From the cell containing the given text, extract its center point as (X, Y) coordinate. 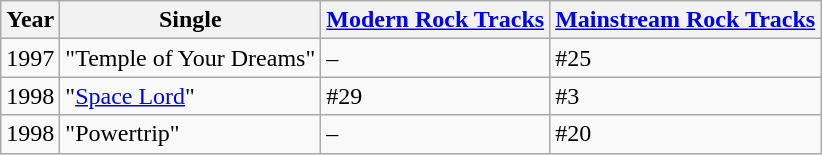
1997 (30, 58)
"Space Lord" (190, 96)
"Powertrip" (190, 134)
Year (30, 20)
Modern Rock Tracks (436, 20)
#3 (686, 96)
#25 (686, 58)
Mainstream Rock Tracks (686, 20)
#20 (686, 134)
Single (190, 20)
"Temple of Your Dreams" (190, 58)
#29 (436, 96)
